Return (X, Y) of the center of cell containing provided text 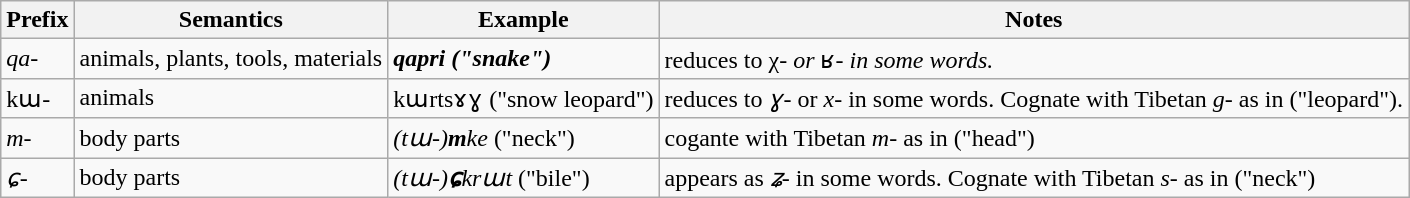
Example (524, 20)
Prefix (38, 20)
reduces to ɣ- or x- in some words. Cognate with Tibetan g- as in ("leopard"). (1034, 98)
Semantics (231, 20)
appears as ʑ- in some words. Cognate with Tibetan s- as in ("neck") (1034, 178)
kɯrtsɤɣ ("snow leopard") (524, 98)
animals (231, 98)
qa- (38, 59)
(tɯ-)mke ("neck") (524, 138)
ɕ- (38, 178)
animals, plants, tools, materials (231, 59)
(tɯ-)ɕkrɯt ("bile") (524, 178)
m- (38, 138)
reduces to χ- or ʁ- in some words. (1034, 59)
Notes (1034, 20)
cogante with Tibetan m- as in ("head") (1034, 138)
kɯ- (38, 98)
qapri ("snake") (524, 59)
